For the text-containing cell, return its midpoint in (x, y) coordinate format. 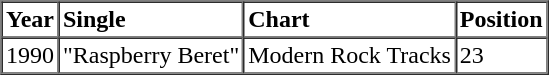
23 (501, 56)
Single (150, 20)
1990 (30, 56)
Position (501, 20)
Year (30, 20)
Chart (350, 20)
Modern Rock Tracks (350, 56)
"Raspberry Beret" (150, 56)
